Determine the [x, y] coordinate at the center of the cell enclosing the given text.  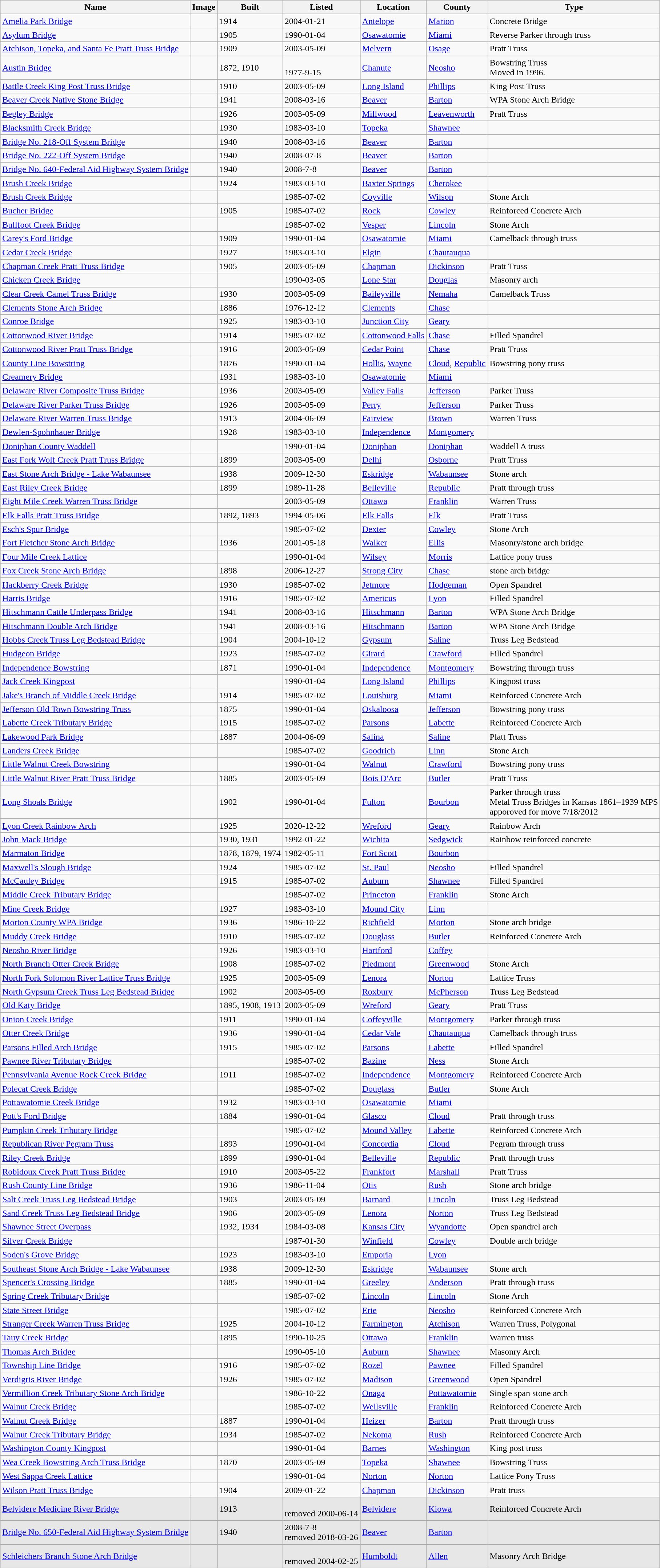
Eight Mile Creek Warren Truss Bridge [95, 501]
Rush County Line Bridge [95, 1185]
Marion [457, 21]
Melvern [393, 49]
Brown [457, 419]
Morton County WPA Bridge [95, 923]
Single span stone arch [574, 1393]
Bridge No. 650-Federal Aid Highway System Bridge [95, 1532]
1934 [250, 1435]
2008-7-8removed 2018-03-26 [321, 1532]
Ellis [457, 543]
Warren Truss, Polygonal [574, 1324]
Built [250, 7]
Bullfoot Creek Bridge [95, 225]
Asylum Bridge [95, 35]
Hollis, Wayne [393, 363]
Hitschmann Cattle Underpass Bridge [95, 612]
Polecat Creek Bridge [95, 1088]
Lattice pony truss [574, 557]
Independence Bowstring [95, 668]
Pratt truss [574, 1490]
Pawnee River Tributary Bridge [95, 1061]
Bowstring TrussMoved in 1996. [574, 68]
Atchison [457, 1324]
1930, 1931 [250, 839]
Rock [393, 211]
1898 [250, 571]
Louisburg [393, 695]
1895 [250, 1338]
Rainbow Arch [574, 825]
McPherson [457, 992]
Cedar Point [393, 349]
Lattice Pony Truss [574, 1476]
Delhi [393, 460]
Piedmont [393, 964]
2003-05-22 [321, 1172]
1987-01-30 [321, 1241]
King post truss [574, 1448]
1982-05-11 [321, 853]
Elgin [393, 252]
1871 [250, 668]
North Fork Solomon River Lattice Truss Bridge [95, 978]
Robidoux Creek Pratt Truss Bridge [95, 1172]
Pott's Ford Bridge [95, 1116]
Beaver Creek Native Stone Bridge [95, 100]
Ness [457, 1061]
Cedar Creek Bridge [95, 252]
Open spandrel arch [574, 1227]
Belvidere [393, 1508]
Walker [393, 543]
Dewlen-Spohnhauer Bridge [95, 432]
Fox Creek Stone Arch Bridge [95, 571]
Richfield [393, 923]
North Gypsum Creek Truss Leg Bedstead Bridge [95, 992]
Wilson Pratt Truss Bridge [95, 1490]
Delaware River Warren Truss Bridge [95, 419]
Austin Bridge [95, 68]
Clements Stone Arch Bridge [95, 308]
Jack Creek Kingpost [95, 681]
East Riley Creek Bridge [95, 488]
Mound City [393, 909]
2006-12-27 [321, 571]
State Street Bridge [95, 1310]
West Sappa Creek Lattice [95, 1476]
Wea Creek Bowstring Arch Truss Bridge [95, 1462]
Type [574, 7]
Clements [393, 308]
1903 [250, 1199]
Baileyville [393, 294]
1932, 1934 [250, 1227]
Bucher Bridge [95, 211]
1928 [250, 432]
2008-7-8 [321, 169]
Girard [393, 654]
Muddy Creek Bridge [95, 936]
Wilson [457, 197]
Kiowa [457, 1508]
Farmington [393, 1324]
Location [393, 7]
Jefferson Old Town Bowstring Truss [95, 709]
Vermillion Creek Tributary Stone Arch Bridge [95, 1393]
Wilsey [393, 557]
Little Walnut River Pratt Truss Bridge [95, 778]
Double arch bridge [574, 1241]
Coffeyville [393, 1019]
1893 [250, 1144]
Pumpkin Creek Tributary Bridge [95, 1130]
East Stone Arch Bridge - Lake Wabaunsee [95, 474]
Kansas City [393, 1227]
Sedgwick [457, 839]
1984-03-08 [321, 1227]
Fulton [393, 802]
Onaga [393, 1393]
Americus [393, 598]
Riley Creek Bridge [95, 1158]
Pegram through truss [574, 1144]
Spencer's Crossing Bridge [95, 1282]
Bazine [393, 1061]
Esch's Spur Bridge [95, 529]
Onion Creek Bridge [95, 1019]
Republican River Pegram Truss [95, 1144]
Mine Creek Bridge [95, 909]
Antelope [393, 21]
East Fork Wolf Creek Pratt Truss Bridge [95, 460]
Elk Falls Pratt Truss Bridge [95, 515]
Listed [321, 7]
1932 [250, 1103]
1884 [250, 1116]
2020-12-22 [321, 825]
Cloud, Republic [457, 363]
Landers Creek Bridge [95, 751]
1886 [250, 308]
1994-05-06 [321, 515]
Concrete Bridge [574, 21]
1895, 1908, 1913 [250, 1005]
Vesper [393, 225]
McCauley Bridge [95, 881]
Cottonwood River Bridge [95, 335]
John Mack Bridge [95, 839]
Tauy Creek Bridge [95, 1338]
1990-03-05 [321, 280]
Heizer [393, 1421]
Name [95, 7]
Fort Scott [393, 853]
Amelia Park Bridge [95, 21]
Salina [393, 737]
Coffey [457, 950]
Four Mile Creek Lattice [95, 557]
Battle Creek King Post Truss Bridge [95, 86]
Belvidere Medicine River Bridge [95, 1508]
Humboldt [393, 1556]
Reverse Parker through truss [574, 35]
Oskaloosa [393, 709]
Allen [457, 1556]
North Branch Otter Creek Bridge [95, 964]
Masonry arch [574, 280]
1977-9-15 [321, 68]
Leavenworth [457, 114]
Blacksmith Creek Bridge [95, 128]
Emporia [393, 1255]
2004-01-21 [321, 21]
Wellsville [393, 1407]
Parker through trussMetal Truss Bridges in Kansas 1861–1939 MPSapporoved for move 7/18/2012 [574, 802]
Verdigris River Bridge [95, 1379]
stone arch bridge [574, 571]
1872, 1910 [250, 68]
Waddell A truss [574, 446]
Spring Creek Tributary Bridge [95, 1296]
Washington County Kingpost [95, 1448]
Lakewood Park Bridge [95, 737]
Parsons Filled Arch Bridge [95, 1047]
Pottawatomie Creek Bridge [95, 1103]
Hobbs Creek Truss Leg Bedstead Bridge [95, 640]
Perry [393, 405]
Stranger Creek Warren Truss Bridge [95, 1324]
Fort Fletcher Stone Arch Bridge [95, 543]
Image [204, 7]
Chapman Creek Pratt Truss Bridge [95, 266]
removed 2000-06-14 [321, 1508]
1990-10-25 [321, 1338]
Barnard [393, 1199]
Washington [457, 1448]
1990-05-10 [321, 1352]
Fairview [393, 419]
Lyon Creek Rainbow Arch [95, 825]
Erie [393, 1310]
Wichita [393, 839]
Marmaton Bridge [95, 853]
Masonry/stone arch bridge [574, 543]
removed 2004-02-25 [321, 1556]
Schleichers Branch Stone Arch Bridge [95, 1556]
Dexter [393, 529]
Little Walnut Creek Bowstring [95, 764]
Platt Truss [574, 737]
Pennsylvania Avenue Rock Creek Bridge [95, 1075]
Baxter Springs [393, 183]
Camelback Truss [574, 294]
Osborne [457, 460]
Wyandotte [457, 1227]
Long Shoals Bridge [95, 802]
Neosho River Bridge [95, 950]
1976-12-12 [321, 308]
Harris Bridge [95, 598]
Salt Creek Truss Leg Bedstead Bridge [95, 1199]
1870 [250, 1462]
Carey's Ford Bridge [95, 239]
Cherokee [457, 183]
Coyville [393, 197]
Labette Creek Tributary Bridge [95, 723]
Greeley [393, 1282]
County Line Bowstring [95, 363]
Masonry Arch Bridge [574, 1556]
Marshall [457, 1172]
Elk [457, 515]
County [457, 7]
Barnes [393, 1448]
2008-07-8 [321, 155]
Nemaha [457, 294]
Princeton [393, 895]
King Post Truss [574, 86]
Chicken Creek Bridge [95, 280]
Morton [457, 923]
Clear Creek Camel Truss Bridge [95, 294]
1906 [250, 1213]
Glasco [393, 1116]
Hodgeman [457, 584]
Warren truss [574, 1338]
Southeast Stone Arch Bridge - Lake Wabaunsee [95, 1268]
Bridge No. 222-Off System Bridge [95, 155]
Anderson [457, 1282]
Maxwell's Slough Bridge [95, 867]
Lattice Truss [574, 978]
Hudgeon Bridge [95, 654]
Osage [457, 49]
Otter Creek Bridge [95, 1033]
Roxbury [393, 992]
Elk Falls [393, 515]
1875 [250, 709]
Gypsum [393, 640]
1878, 1879, 1974 [250, 853]
Begley Bridge [95, 114]
Nekoma [393, 1435]
Jake's Branch of Middle Creek Bridge [95, 695]
Bois D'Arc [393, 778]
1908 [250, 964]
Bridge No. 640-Federal Aid Highway System Bridge [95, 169]
Hartford [393, 950]
Masonry Arch [574, 1352]
1989-11-28 [321, 488]
Pawnee [457, 1365]
Conroe Bridge [95, 321]
Middle Creek Tributary Bridge [95, 895]
Old Katy Bridge [95, 1005]
Hackberry Creek Bridge [95, 584]
Morris [457, 557]
Delaware River Parker Truss Bridge [95, 405]
Winfield [393, 1241]
Bowstring through truss [574, 668]
Atchison, Topeka, and Santa Fe Pratt Truss Bridge [95, 49]
Millwood [393, 114]
Cottonwood Falls [393, 335]
Chanute [393, 68]
Jetmore [393, 584]
Creamery Bridge [95, 377]
Rainbow reinforced concrete [574, 839]
1931 [250, 377]
Strong City [393, 571]
Parker through truss [574, 1019]
Kingpost truss [574, 681]
Bridge No. 218-Off System Bridge [95, 141]
Township Line Bridge [95, 1365]
1876 [250, 363]
1892, 1893 [250, 515]
Hitschmann Double Arch Bridge [95, 626]
Walnut Creek Tributary Bridge [95, 1435]
Bowstring Truss [574, 1462]
Doniphan County Waddell [95, 446]
Concordia [393, 1144]
2009-01-22 [321, 1490]
Frankfort [393, 1172]
Delaware River Composite Truss Bridge [95, 391]
Madison [393, 1379]
St. Paul [393, 867]
Mound Valley [393, 1130]
Soden's Grove Bridge [95, 1255]
Thomas Arch Bridge [95, 1352]
Lone Star [393, 280]
Junction City [393, 321]
Otis [393, 1185]
Goodrich [393, 751]
1992-01-22 [321, 839]
Sand Creek Truss Leg Bedstead Bridge [95, 1213]
Shawnee Street Overpass [95, 1227]
Pottawatomie [457, 1393]
2001-05-18 [321, 543]
Valley Falls [393, 391]
Silver Creek Bridge [95, 1241]
Cedar Vale [393, 1033]
Cottonwood River Pratt Truss Bridge [95, 349]
Douglas [457, 280]
1986-11-04 [321, 1185]
Walnut [393, 764]
Rozel [393, 1365]
